Scan for the cell matching the given text and deliver its (x, y) coordinate at center. 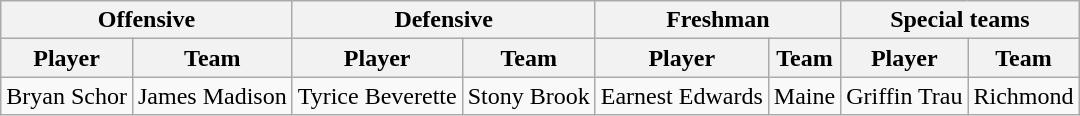
Richmond (1024, 96)
Earnest Edwards (682, 96)
Special teams (960, 20)
Griffin Trau (904, 96)
Offensive (146, 20)
Bryan Schor (67, 96)
Maine (804, 96)
Tyrice Beverette (377, 96)
James Madison (212, 96)
Defensive (444, 20)
Stony Brook (528, 96)
Freshman (718, 20)
